Pinpoint the cell where the given text exists, returning its [X, Y] midpoint coordinate. 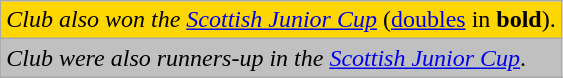
Club were also runners-up in the Scottish Junior Cup. [281, 58]
Club also won the Scottish Junior Cup (doubles in bold). [281, 20]
